Search for the cell housing the specified text and yield its [X, Y] center coordinate. 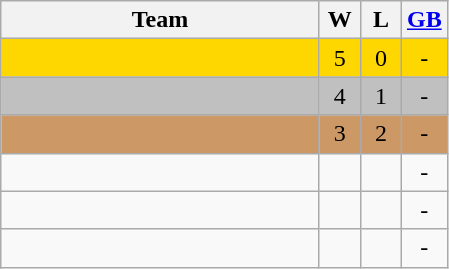
GB [424, 20]
2 [380, 134]
Team [160, 20]
3 [340, 134]
0 [380, 58]
L [380, 20]
5 [340, 58]
W [340, 20]
1 [380, 96]
4 [340, 96]
